Determine the [X, Y] coordinate at the center of the cell enclosing the given text.  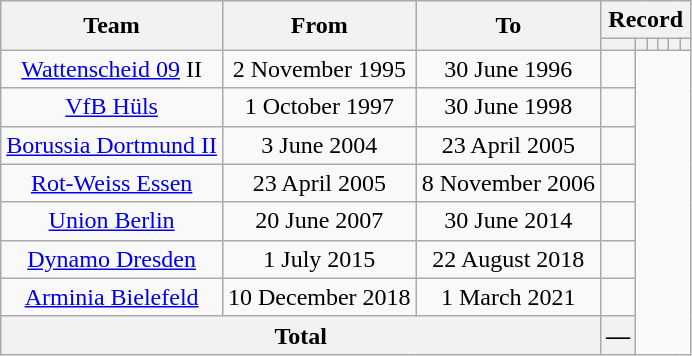
Borussia Dortmund II [112, 145]
1 July 2015 [319, 259]
1 October 1997 [319, 107]
3 June 2004 [319, 145]
To [508, 26]
8 November 2006 [508, 183]
Total [301, 335]
Union Berlin [112, 221]
VfB Hüls [112, 107]
Record [645, 20]
10 December 2018 [319, 297]
22 August 2018 [508, 259]
— [618, 335]
2 November 1995 [319, 69]
From [319, 26]
20 June 2007 [319, 221]
Dynamo Dresden [112, 259]
Team [112, 26]
Wattenscheid 09 II [112, 69]
30 June 2014 [508, 221]
1 March 2021 [508, 297]
Arminia Bielefeld [112, 297]
Rot-Weiss Essen [112, 183]
30 June 1998 [508, 107]
30 June 1996 [508, 69]
